For the text-containing cell, return its midpoint in (X, Y) coordinate format. 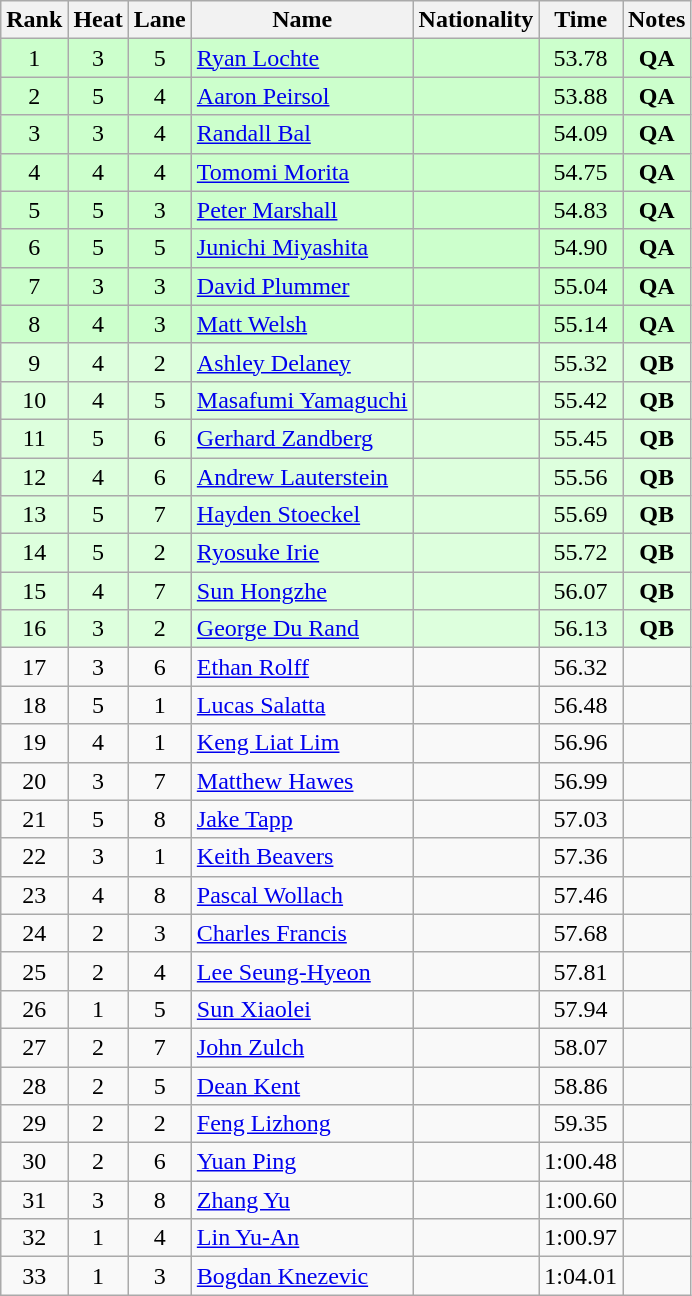
26 (34, 1009)
17 (34, 667)
23 (34, 895)
18 (34, 705)
Heat (98, 20)
55.04 (581, 286)
Charles Francis (302, 933)
33 (34, 1276)
22 (34, 857)
56.99 (581, 781)
Ethan Rolff (302, 667)
Randall Bal (302, 134)
John Zulch (302, 1047)
55.14 (581, 324)
Lee Seung-Hyeon (302, 971)
Pascal Wollach (302, 895)
Hayden Stoeckel (302, 515)
57.81 (581, 971)
27 (34, 1047)
Lucas Salatta (302, 705)
1:00.60 (581, 1200)
Dean Kent (302, 1085)
53.78 (581, 58)
54.09 (581, 134)
10 (34, 400)
59.35 (581, 1124)
58.07 (581, 1047)
55.72 (581, 553)
Name (302, 20)
Nationality (476, 20)
56.32 (581, 667)
George Du Rand (302, 629)
Ryosuke Irie (302, 553)
55.32 (581, 362)
57.03 (581, 819)
54.90 (581, 248)
55.42 (581, 400)
Andrew Lauterstein (302, 477)
Rank (34, 20)
Peter Marshall (302, 210)
20 (34, 781)
Keith Beavers (302, 857)
1:00.97 (581, 1238)
Gerhard Zandberg (302, 438)
Matthew Hawes (302, 781)
57.36 (581, 857)
56.07 (581, 591)
Ashley Delaney (302, 362)
54.75 (581, 172)
Feng Lizhong (302, 1124)
58.86 (581, 1085)
Jake Tapp (302, 819)
55.45 (581, 438)
Notes (656, 20)
Bogdan Knezevic (302, 1276)
Sun Hongzhe (302, 591)
9 (34, 362)
12 (34, 477)
Lane (160, 20)
Zhang Yu (302, 1200)
Tomomi Morita (302, 172)
55.69 (581, 515)
Time (581, 20)
57.68 (581, 933)
1:00.48 (581, 1162)
14 (34, 553)
56.13 (581, 629)
25 (34, 971)
Lin Yu-An (302, 1238)
56.48 (581, 705)
21 (34, 819)
Ryan Lochte (302, 58)
Sun Xiaolei (302, 1009)
30 (34, 1162)
16 (34, 629)
57.46 (581, 895)
13 (34, 515)
19 (34, 743)
57.94 (581, 1009)
28 (34, 1085)
David Plummer (302, 286)
Yuan Ping (302, 1162)
15 (34, 591)
53.88 (581, 96)
56.96 (581, 743)
54.83 (581, 210)
55.56 (581, 477)
Junichi Miyashita (302, 248)
Matt Welsh (302, 324)
31 (34, 1200)
Keng Liat Lim (302, 743)
1:04.01 (581, 1276)
29 (34, 1124)
Aaron Peirsol (302, 96)
32 (34, 1238)
Masafumi Yamaguchi (302, 400)
11 (34, 438)
24 (34, 933)
